Provide the [x, y] coordinate of the cell's center where the given text is located.  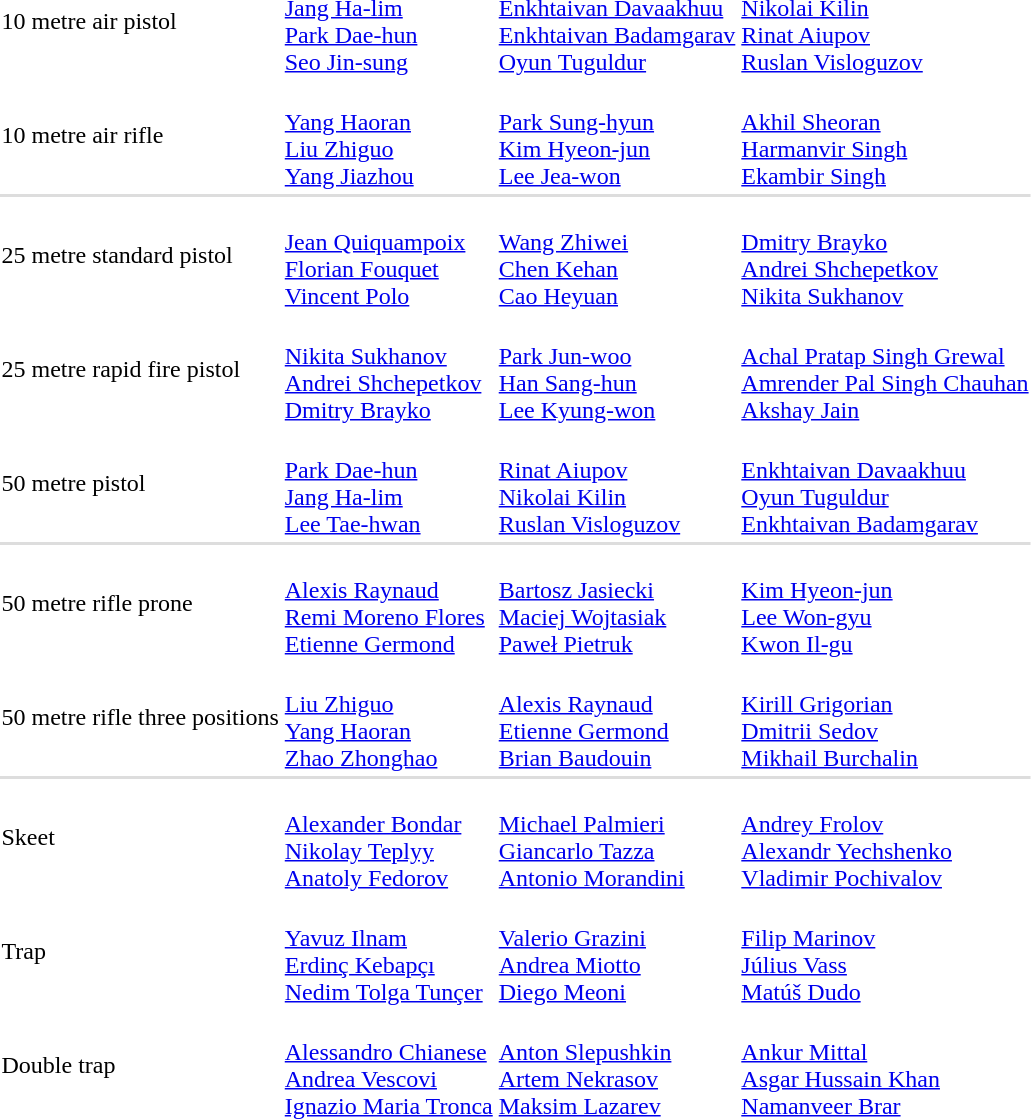
Kim Hyeon-junLee Won-gyuKwon Il-gu [885, 604]
Bartosz JasieckiMaciej WojtasiakPaweł Pietruk [617, 604]
Liu ZhiguoYang HaoranZhao Zhonghao [388, 718]
10 metre air rifle [140, 136]
Nikita SukhanovAndrei ShchepetkovDmitry Brayko [388, 370]
50 metre rifle three positions [140, 718]
Trap [140, 952]
25 metre rapid fire pistol [140, 370]
Dmitry BraykoAndrei ShchepetkovNikita Sukhanov [885, 256]
Jean QuiquampoixFlorian FouquetVincent Polo [388, 256]
Skeet [140, 838]
Enkhtaivan DavaakhuuOyun TuguldurEnkhtaivan Badamgarav [885, 484]
Andrey FrolovAlexandr YechshenkoVladimir Pochivalov [885, 838]
Wang ZhiweiChen KehanCao Heyuan [617, 256]
Alexander BondarNikolay TeplyyAnatoly Fedorov [388, 838]
Alexis RaynaudRemi Moreno FloresEtienne Germond [388, 604]
Filip MarinovJúlius VassMatúš Dudo [885, 952]
Park Jun-wooHan Sang-hunLee Kyung-won [617, 370]
50 metre rifle prone [140, 604]
Yang HaoranLiu ZhiguoYang Jiazhou [388, 136]
Kirill GrigorianDmitrii SedovMikhail Burchalin [885, 718]
Park Dae-hunJang Ha-limLee Tae-hwan [388, 484]
Michael PalmieriGiancarlo TazzaAntonio Morandini [617, 838]
Achal Pratap Singh GrewalAmrender Pal Singh ChauhanAkshay Jain [885, 370]
50 metre pistol [140, 484]
Yavuz IlnamErdinç KebapçıNedim Tolga Tunçer [388, 952]
25 metre standard pistol [140, 256]
Rinat AiupovNikolai KilinRuslan Visloguzov [617, 484]
Valerio GraziniAndrea MiottoDiego Meoni [617, 952]
Alexis RaynaudEtienne GermondBrian Baudouin [617, 718]
Park Sung-hyunKim Hyeon-junLee Jea-won [617, 136]
Akhil SheoranHarmanvir SinghEkambir Singh [885, 136]
